Return [X, Y] of the center of cell containing provided text 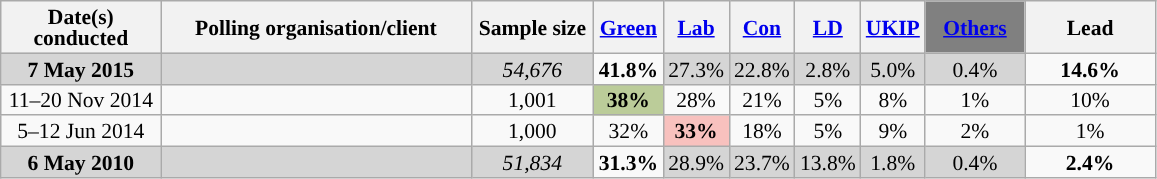
1,000 [532, 132]
11–20 Nov 2014 [81, 100]
2.4% [1090, 162]
51,834 [532, 162]
33% [696, 132]
7 May 2015 [81, 68]
1.8% [893, 162]
2.8% [828, 68]
38% [628, 100]
41.8% [628, 68]
27.3% [696, 68]
5.0% [893, 68]
54,676 [532, 68]
8% [893, 100]
Con [762, 27]
32% [628, 132]
22.8% [762, 68]
6 May 2010 [81, 162]
1,001 [532, 100]
28.9% [696, 162]
Others [975, 27]
18% [762, 132]
Polling organisation/client [316, 27]
Lead [1090, 27]
21% [762, 100]
Green [628, 27]
23.7% [762, 162]
13.8% [828, 162]
Lab [696, 27]
31.3% [628, 162]
Sample size [532, 27]
9% [893, 132]
28% [696, 100]
10% [1090, 100]
LD [828, 27]
UKIP [893, 27]
2% [975, 132]
Date(s)conducted [81, 27]
14.6% [1090, 68]
5–12 Jun 2014 [81, 132]
